Identify which cell holds the provided text, then report its (X, Y) central coordinate. 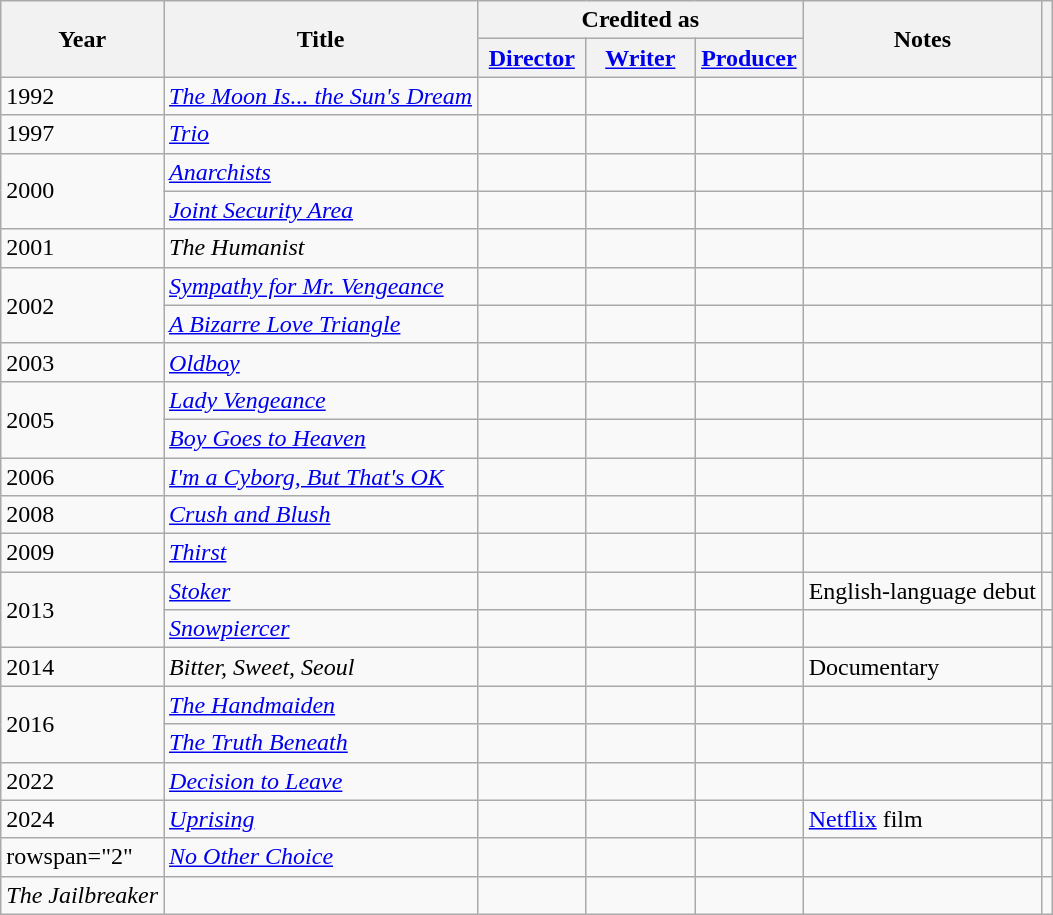
Joint Security Area (321, 210)
2001 (82, 248)
Writer (640, 58)
I'm a Cyborg, But That's OK (321, 477)
Trio (321, 134)
2009 (82, 553)
Producer (750, 58)
Sympathy for Mr. Vengeance (321, 286)
Uprising (321, 819)
Credited as (640, 20)
Lady Vengeance (321, 400)
Stoker (321, 591)
Crush and Blush (321, 515)
Year (82, 39)
2008 (82, 515)
2016 (82, 724)
2014 (82, 667)
English-language debut (922, 591)
Documentary (922, 667)
Notes (922, 39)
2013 (82, 610)
2022 (82, 781)
The Jailbreaker (82, 895)
Decision to Leave (321, 781)
Snowpiercer (321, 629)
Director (532, 58)
Oldboy (321, 362)
Netflix film (922, 819)
Bitter, Sweet, Seoul (321, 667)
1992 (82, 96)
The Humanist (321, 248)
Boy Goes to Heaven (321, 438)
Thirst (321, 553)
No Other Choice (321, 857)
2000 (82, 191)
Anarchists (321, 172)
The Handmaiden (321, 705)
Title (321, 39)
rowspan="2" (82, 857)
The Moon Is... the Sun's Dream (321, 96)
2003 (82, 362)
2024 (82, 819)
2006 (82, 477)
2005 (82, 419)
2002 (82, 305)
A Bizarre Love Triangle (321, 324)
The Truth Beneath (321, 743)
1997 (82, 134)
